Pinpoint the cell where the given text exists, returning its [x, y] midpoint coordinate. 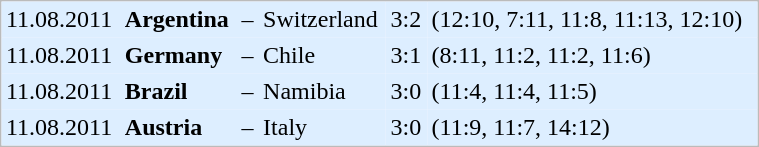
Argentina [178, 20]
Italy [323, 128]
Brazil [178, 92]
Germany [178, 56]
(8:11, 11:2, 11:2, 11:6) [592, 56]
Austria [178, 128]
Chile [323, 56]
Namibia [323, 92]
Switzerland [323, 20]
3:1 [406, 56]
3:2 [406, 20]
(11:9, 11:7, 14:12) [592, 128]
(12:10, 7:11, 11:8, 11:13, 12:10) [592, 20]
(11:4, 11:4, 11:5) [592, 92]
